Search for the cell housing the specified text and yield its (X, Y) center coordinate. 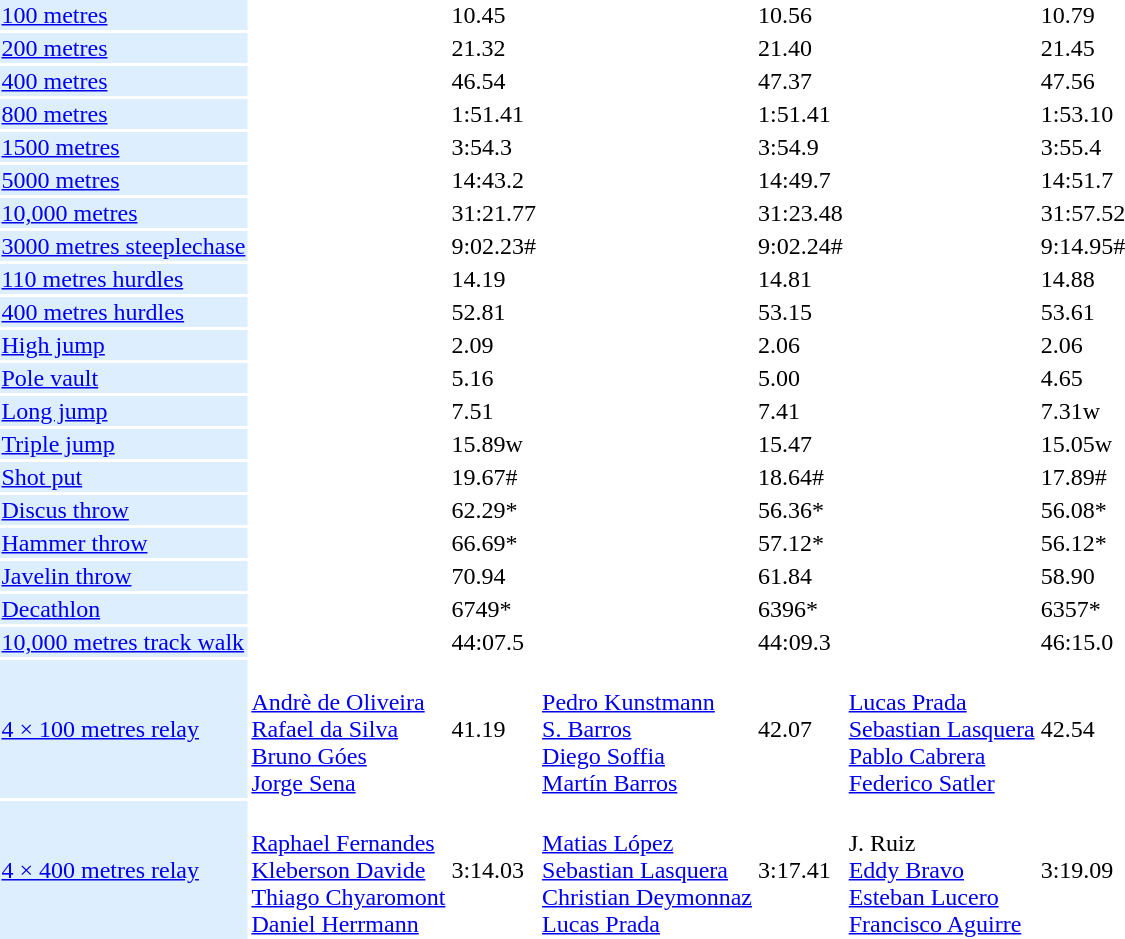
56.36* (801, 510)
14:43.2 (494, 180)
2.06 (801, 345)
Matias LópezSebastian LasqueraChristian DeymonnazLucas Prada (648, 870)
53.15 (801, 312)
9:02.23# (494, 246)
15.89w (494, 444)
3:14.03 (494, 870)
31:21.77 (494, 213)
Hammer throw (124, 543)
10.45 (494, 15)
44:07.5 (494, 642)
14.81 (801, 279)
2.09 (494, 345)
3:54.9 (801, 147)
5000 metres (124, 180)
70.94 (494, 576)
4 × 400 metres relay (124, 870)
4 × 100 metres relay (124, 729)
3:17.41 (801, 870)
57.12* (801, 543)
10,000 metres (124, 213)
3:54.3 (494, 147)
46.54 (494, 81)
Discus throw (124, 510)
15.47 (801, 444)
110 metres hurdles (124, 279)
19.67# (494, 477)
3000 metres steeplechase (124, 246)
100 metres (124, 15)
Lucas PradaSebastian LasqueraPablo CabreraFederico Satler (942, 729)
10.56 (801, 15)
6396* (801, 609)
6749* (494, 609)
9:02.24# (801, 246)
62.29* (494, 510)
800 metres (124, 114)
Triple jump (124, 444)
5.00 (801, 378)
Shot put (124, 477)
61.84 (801, 576)
Andrè de OliveiraRafael da SilvaBruno GóesJorge Sena (348, 729)
31:23.48 (801, 213)
10,000 metres track walk (124, 642)
7.41 (801, 411)
Javelin throw (124, 576)
1500 metres (124, 147)
47.37 (801, 81)
Raphael FernandesKleberson DavideThiago ChyaromontDaniel Herrmann (348, 870)
21.32 (494, 48)
Pole vault (124, 378)
7.51 (494, 411)
High jump (124, 345)
41.19 (494, 729)
Decathlon (124, 609)
14.19 (494, 279)
5.16 (494, 378)
Pedro KunstmannS. BarrosDiego SoffiaMartín Barros (648, 729)
18.64# (801, 477)
42.07 (801, 729)
52.81 (494, 312)
400 metres hurdles (124, 312)
400 metres (124, 81)
66.69* (494, 543)
J. RuizEddy BravoEsteban LuceroFrancisco Aguirre (942, 870)
21.40 (801, 48)
Long jump (124, 411)
44:09.3 (801, 642)
14:49.7 (801, 180)
200 metres (124, 48)
